Pinpoint the cell where the given text exists, returning its [X, Y] midpoint coordinate. 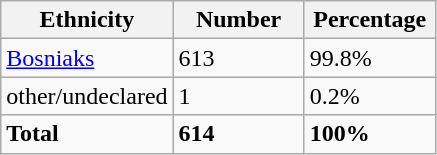
613 [238, 58]
0.2% [370, 96]
Bosniaks [87, 58]
Ethnicity [87, 20]
Percentage [370, 20]
Number [238, 20]
1 [238, 96]
614 [238, 134]
other/undeclared [87, 96]
100% [370, 134]
99.8% [370, 58]
Total [87, 134]
